Pinpoint the cell where the given text exists, returning its [x, y] midpoint coordinate. 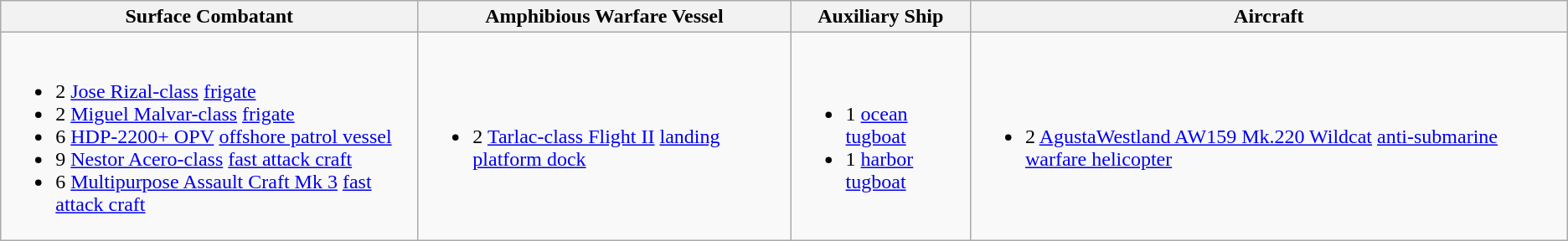
Auxiliary Ship [880, 17]
1 ocean tugboat1 harbor tugboat [880, 136]
Surface Combatant [209, 17]
Aircraft [1268, 17]
2 AgustaWestland AW159 Mk.220 Wildcat anti-submarine warfare helicopter [1268, 136]
Amphibious Warfare Vessel [605, 17]
2 Tarlac-class Flight II landing platform dock [605, 136]
